Return the (X, Y) coordinate for the center point of the cell that contains the specified text.  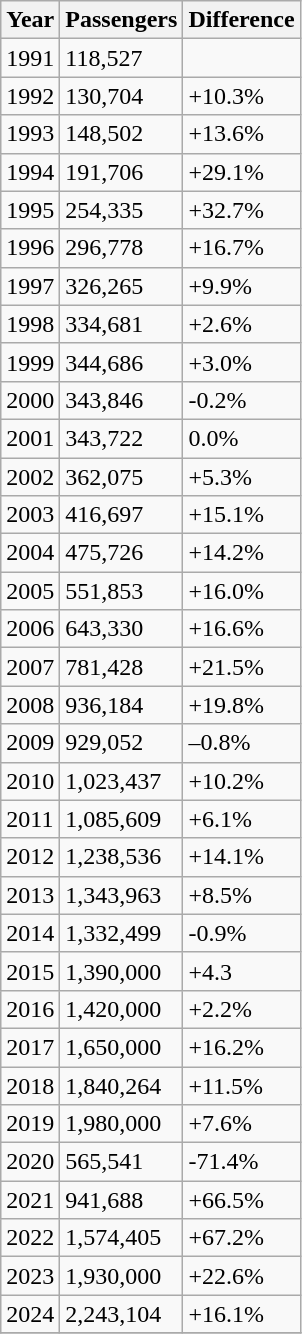
416,697 (122, 515)
1,930,000 (122, 1276)
2021 (30, 1200)
296,778 (122, 248)
+16.0% (242, 591)
2005 (30, 591)
+16.6% (242, 629)
+16.7% (242, 248)
+8.5% (242, 895)
2001 (30, 438)
-71.4% (242, 1162)
2003 (30, 515)
2019 (30, 1124)
–0.8% (242, 743)
-0.9% (242, 933)
+11.5% (242, 1085)
2018 (30, 1085)
+2.6% (242, 324)
2004 (30, 553)
1,420,000 (122, 1009)
+10.3% (242, 96)
1,332,499 (122, 933)
343,846 (122, 400)
1,390,000 (122, 971)
1995 (30, 210)
148,502 (122, 134)
2002 (30, 477)
936,184 (122, 705)
2009 (30, 743)
+67.2% (242, 1238)
343,722 (122, 438)
2006 (30, 629)
+15.1% (242, 515)
1992 (30, 96)
2000 (30, 400)
+13.6% (242, 134)
2020 (30, 1162)
+22.6% (242, 1276)
1997 (30, 286)
2014 (30, 933)
929,052 (122, 743)
1,980,000 (122, 1124)
1999 (30, 362)
Passengers (122, 20)
2016 (30, 1009)
Year (30, 20)
1,238,536 (122, 857)
2011 (30, 819)
1994 (30, 172)
+14.2% (242, 553)
2022 (30, 1238)
2015 (30, 971)
2024 (30, 1314)
1996 (30, 248)
2013 (30, 895)
2010 (30, 781)
+3.0% (242, 362)
+4.3 (242, 971)
+9.9% (242, 286)
1,840,264 (122, 1085)
2007 (30, 667)
+6.1% (242, 819)
+32.7% (242, 210)
+21.5% (242, 667)
2017 (30, 1047)
+66.5% (242, 1200)
781,428 (122, 667)
1,023,437 (122, 781)
643,330 (122, 629)
2,243,104 (122, 1314)
2012 (30, 857)
0.0% (242, 438)
+16.1% (242, 1314)
362,075 (122, 477)
+2.2% (242, 1009)
2023 (30, 1276)
344,686 (122, 362)
1,085,609 (122, 819)
+14.1% (242, 857)
326,265 (122, 286)
2008 (30, 705)
475,726 (122, 553)
Difference (242, 20)
+5.3% (242, 477)
1998 (30, 324)
1991 (30, 58)
1,574,405 (122, 1238)
1993 (30, 134)
254,335 (122, 210)
191,706 (122, 172)
+29.1% (242, 172)
941,688 (122, 1200)
+16.2% (242, 1047)
+10.2% (242, 781)
+7.6% (242, 1124)
-0.2% (242, 400)
551,853 (122, 591)
334,681 (122, 324)
+19.8% (242, 705)
565,541 (122, 1162)
1,650,000 (122, 1047)
118,527 (122, 58)
1,343,963 (122, 895)
130,704 (122, 96)
